Find where the given text appears and provide that cell's center as [x, y] coordinate. 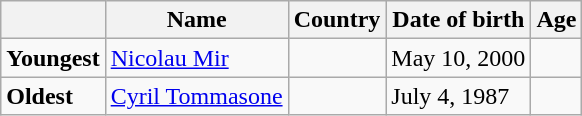
Name [196, 20]
Date of birth [458, 20]
Oldest [53, 96]
Youngest [53, 58]
Cyril Tommasone [196, 96]
Nicolau Mir [196, 58]
Age [556, 20]
Country [337, 20]
July 4, 1987 [458, 96]
May 10, 2000 [458, 58]
